Provide the (X, Y) coordinate of the cell's center where the given text is located.  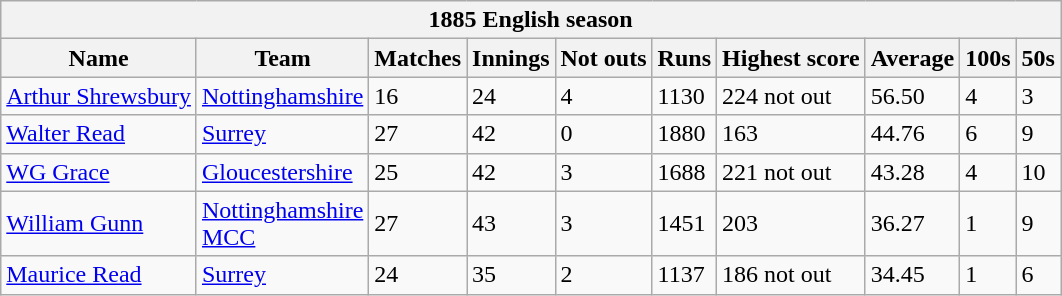
50s (1038, 58)
16 (418, 96)
1137 (684, 275)
1885 English season (531, 20)
1451 (684, 224)
1688 (684, 172)
Innings (511, 58)
35 (511, 275)
Walter Read (99, 134)
56.50 (912, 96)
25 (418, 172)
44.76 (912, 134)
Maurice Read (99, 275)
Average (912, 58)
Highest score (792, 58)
Arthur Shrewsbury (99, 96)
1130 (684, 96)
Runs (684, 58)
WG Grace (99, 172)
10 (1038, 172)
221 not out (792, 172)
1880 (684, 134)
Gloucestershire (282, 172)
163 (792, 134)
100s (988, 58)
186 not out (792, 275)
NottinghamshireMCC (282, 224)
36.27 (912, 224)
43 (511, 224)
William Gunn (99, 224)
43.28 (912, 172)
224 not out (792, 96)
34.45 (912, 275)
Matches (418, 58)
Team (282, 58)
Not outs (604, 58)
Name (99, 58)
203 (792, 224)
2 (604, 275)
Nottinghamshire (282, 96)
0 (604, 134)
